For the text-containing cell, return its midpoint in (x, y) coordinate format. 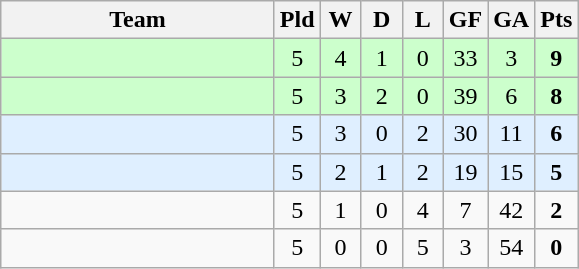
Pts (556, 20)
19 (465, 172)
L (422, 20)
9 (556, 58)
8 (556, 96)
GA (512, 20)
GF (465, 20)
D (382, 20)
39 (465, 96)
30 (465, 134)
11 (512, 134)
33 (465, 58)
54 (512, 248)
7 (465, 210)
15 (512, 172)
42 (512, 210)
Pld (297, 20)
Team (138, 20)
W (340, 20)
